Find where the given text appears and provide that cell's center as [X, Y] coordinate. 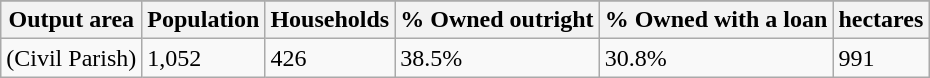
Population [204, 20]
38.5% [497, 58]
Output area [72, 20]
% Owned outright [497, 20]
30.8% [716, 58]
(Civil Parish) [72, 58]
1,052 [204, 58]
% Owned with a loan [716, 20]
426 [330, 58]
991 [881, 58]
hectares [881, 20]
Households [330, 20]
